Determine the [x, y] coordinate at the center of the cell enclosing the given text.  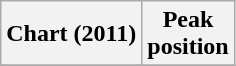
Peakposition [188, 34]
Chart (2011) [72, 34]
